Locate the cell with the specified text and output its (x, y) center coordinate. 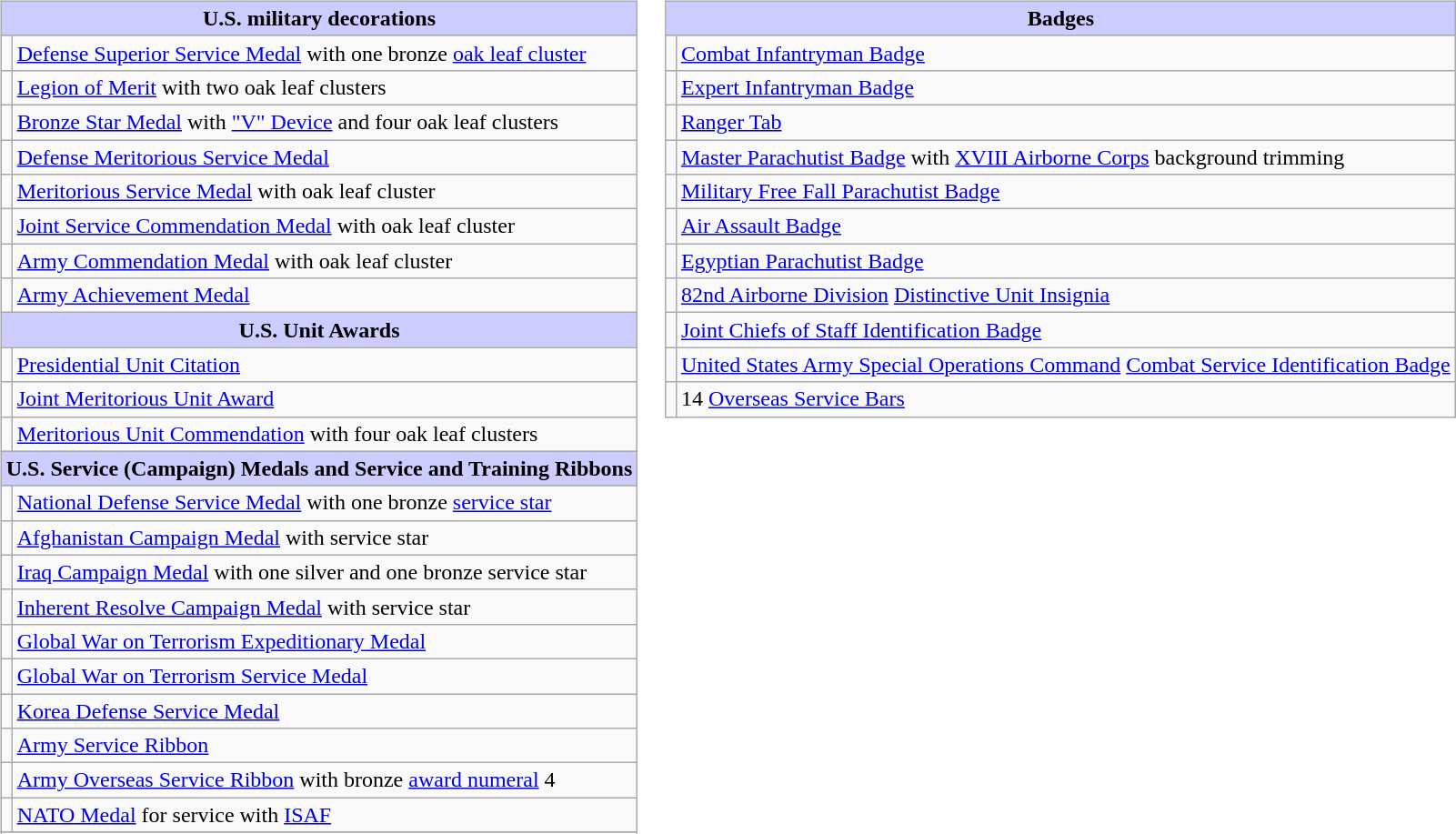
Global War on Terrorism Expeditionary Medal (325, 641)
Ranger Tab (1066, 122)
U.S. Unit Awards (319, 330)
Legion of Merit with two oak leaf clusters (325, 87)
Combat Infantryman Badge (1066, 53)
Meritorious Unit Commendation with four oak leaf clusters (325, 434)
Defense Meritorious Service Medal (325, 157)
Air Assault Badge (1066, 226)
Meritorious Service Medal with oak leaf cluster (325, 192)
Egyptian Parachutist Badge (1066, 261)
U.S. Service (Campaign) Medals and Service and Training Ribbons (319, 468)
Inherent Resolve Campaign Medal with service star (325, 607)
Global War on Terrorism Service Medal (325, 676)
NATO Medal for service with ISAF (325, 815)
Army Service Ribbon (325, 746)
Army Overseas Service Ribbon with bronze award numeral 4 (325, 780)
Korea Defense Service Medal (325, 710)
Military Free Fall Parachutist Badge (1066, 192)
Joint Chiefs of Staff Identification Badge (1066, 330)
Army Commendation Medal with oak leaf cluster (325, 261)
Expert Infantryman Badge (1066, 87)
Afghanistan Campaign Medal with service star (325, 538)
Badges (1060, 18)
Bronze Star Medal with "V" Device and four oak leaf clusters (325, 122)
Presidential Unit Citation (325, 365)
U.S. military decorations (319, 18)
Master Parachutist Badge with XVIII Airborne Corps background trimming (1066, 157)
Joint Service Commendation Medal with oak leaf cluster (325, 226)
United States Army Special Operations Command Combat Service Identification Badge (1066, 365)
Army Achievement Medal (325, 296)
82nd Airborne Division Distinctive Unit Insignia (1066, 296)
Iraq Campaign Medal with one silver and one bronze service star (325, 572)
National Defense Service Medal with one bronze service star (325, 503)
14 Overseas Service Bars (1066, 399)
Defense Superior Service Medal with one bronze oak leaf cluster (325, 53)
Joint Meritorious Unit Award (325, 399)
